Determine the [X, Y] coordinate at the center of the cell enclosing the given text.  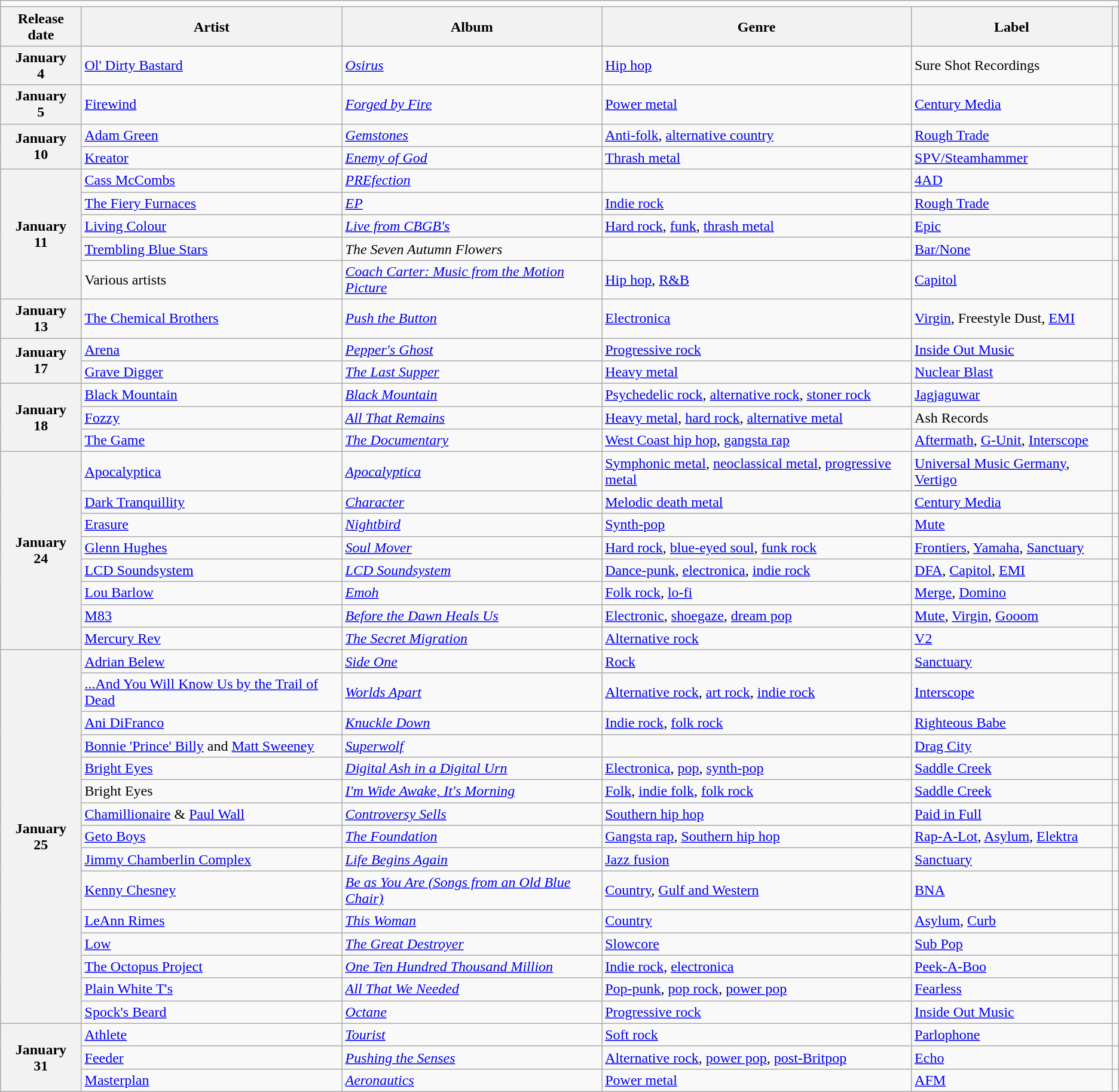
Jimmy Chamberlin Complex [212, 859]
Rock [757, 661]
...And You Will Know Us by the Trail of Dead [212, 692]
The Documentary [472, 441]
Lou Barlow [212, 593]
Superwolf [472, 745]
Album [472, 26]
Virgin, Freestyle Dust, EMI [1012, 318]
All That Remains [472, 418]
Hip hop [757, 66]
The Foundation [472, 837]
Heavy metal [757, 372]
Alternative rock, art rock, indie rock [757, 692]
Spock's Beard [212, 1012]
Universal Music Germany, Vertigo [1012, 471]
Jagjaguwar [1012, 395]
Trembling Blue Stars [212, 249]
Fozzy [212, 418]
Label [1012, 26]
January18 [41, 418]
Folk rock, lo-fi [757, 593]
DFA, Capitol, EMI [1012, 570]
Masterplan [212, 1080]
Adrian Belew [212, 661]
Adam Green [212, 135]
This Woman [472, 921]
The Chemical Brothers [212, 318]
Hard rock, blue-eyed soul, funk rock [757, 547]
Coach Carter: Music from the Motion Picture [472, 280]
Gemstones [472, 135]
Emoh [472, 593]
Indie rock [757, 203]
Aeronautics [472, 1080]
The Secret Migration [472, 638]
Epic [1012, 226]
Kenny Chesney [212, 891]
Artist [212, 26]
Dance-punk, electronica, indie rock [757, 570]
Life Begins Again [472, 859]
Country [757, 921]
Indie rock, folk rock [757, 723]
Echo [1012, 1057]
Living Colour [212, 226]
Slowcore [757, 944]
Push the Button [472, 318]
Various artists [212, 280]
Digital Ash in a Digital Urn [472, 769]
Hip hop, R&B [757, 280]
Soft rock [757, 1035]
Bonnie 'Prince' Billy and Matt Sweeney [212, 745]
Rap-A-Lot, Asylum, Elektra [1012, 837]
PREfection [472, 181]
Electronica, pop, synth-pop [757, 769]
Drag City [1012, 745]
Frontiers, Yamaha, Sanctuary [1012, 547]
Cass McCombs [212, 181]
January11 [41, 234]
Pepper's Ghost [472, 350]
January13 [41, 318]
Geto Boys [212, 837]
Plain White T's [212, 989]
Ani DiFranco [212, 723]
Ol' Dirty Bastard [212, 66]
Low [212, 944]
Controversy Sells [472, 814]
January5 [41, 104]
Before the Dawn Heals Us [472, 616]
Tourist [472, 1035]
One Ten Hundred Thousand Million [472, 966]
Osirus [472, 66]
The Seven Autumn Flowers [472, 249]
Synth-pop [757, 525]
Merge, Domino [1012, 593]
Jazz fusion [757, 859]
Gangsta rap, Southern hip hop [757, 837]
Symphonic metal, neoclassical metal, progressive metal [757, 471]
Octane [472, 1012]
Folk, indie folk, folk rock [757, 791]
I'm Wide Awake, It's Morning [472, 791]
Athlete [212, 1035]
Hard rock, funk, thrash metal [757, 226]
Nuclear Blast [1012, 372]
Genre [757, 26]
January17 [41, 361]
Alternative rock [757, 638]
BNA [1012, 891]
The Octopus Project [212, 966]
Sure Shot Recordings [1012, 66]
January10 [41, 146]
Electronica [757, 318]
Chamillionaire & Paul Wall [212, 814]
The Great Destroyer [472, 944]
4AD [1012, 181]
Righteous Babe [1012, 723]
Nightbird [472, 525]
Pop-punk, pop rock, power pop [757, 989]
Fearless [1012, 989]
Melodic death metal [757, 502]
Release date [41, 26]
The Game [212, 441]
Worlds Apart [472, 692]
EP [472, 203]
Capitol [1012, 280]
Southern hip hop [757, 814]
Arena [212, 350]
SPV/Steamhammer [1012, 158]
Indie rock, electronica [757, 966]
All That We Needed [472, 989]
Thrash metal [757, 158]
Character [472, 502]
LeAnn Rimes [212, 921]
January31 [41, 1057]
Peek-A-Boo [1012, 966]
Glenn Hughes [212, 547]
Be as You Are (Songs from an Old Blue Chair) [472, 891]
AFM [1012, 1080]
Psychedelic rock, alternative rock, stoner rock [757, 395]
West Coast hip hop, gangsta rap [757, 441]
Live from CBGB's [472, 226]
January24 [41, 551]
Mercury Rev [212, 638]
Parlophone [1012, 1035]
Forged by Fire [472, 104]
Mute [1012, 525]
The Last Supper [472, 372]
Side One [472, 661]
Feeder [212, 1057]
M83 [212, 616]
Dark Tranquillity [212, 502]
Kreator [212, 158]
Asylum, Curb [1012, 921]
Firewind [212, 104]
Anti-folk, alternative country [757, 135]
Electronic, shoegaze, dream pop [757, 616]
Heavy metal, hard rock, alternative metal [757, 418]
January4 [41, 66]
Aftermath, G-Unit, Interscope [1012, 441]
Alternative rock, power pop, post-Britpop [757, 1057]
January25 [41, 837]
Mute, Virgin, Gooom [1012, 616]
Bar/None [1012, 249]
Soul Mover [472, 547]
V2 [1012, 638]
The Fiery Furnaces [212, 203]
Erasure [212, 525]
Country, Gulf and Western [757, 891]
Sub Pop [1012, 944]
Pushing the Senses [472, 1057]
Interscope [1012, 692]
Paid in Full [1012, 814]
Grave Digger [212, 372]
Enemy of God [472, 158]
Ash Records [1012, 418]
Knuckle Down [472, 723]
